Output the (X, Y) coordinate of the center of the cell containing the given text.  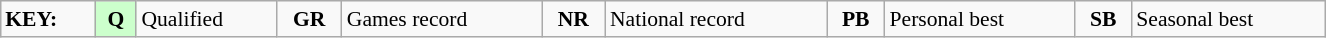
Personal best (980, 19)
SB (1103, 19)
Seasonal best (1228, 19)
PB (856, 19)
National record (716, 19)
Qualified (206, 19)
NR (574, 19)
KEY: (48, 19)
Q (116, 19)
Games record (442, 19)
GR (310, 19)
